Extract the [X, Y] coordinate from the center of the cell holding the provided text.  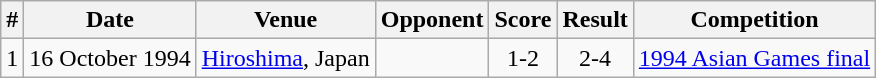
2-4 [595, 58]
Date [110, 20]
Competition [754, 20]
1994 Asian Games final [754, 58]
Opponent [432, 20]
1-2 [523, 58]
Hiroshima, Japan [286, 58]
# [12, 20]
Result [595, 20]
1 [12, 58]
Score [523, 20]
16 October 1994 [110, 58]
Venue [286, 20]
